Find where the given text appears and provide that cell's center as [x, y] coordinate. 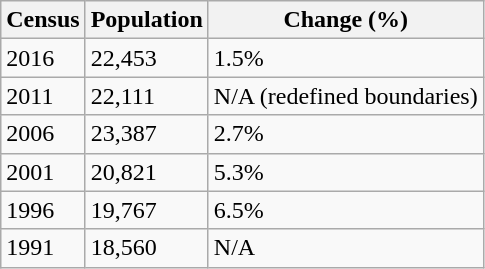
2011 [43, 96]
Change (%) [346, 20]
19,767 [146, 210]
2.7% [346, 134]
2001 [43, 172]
1996 [43, 210]
Population [146, 20]
2006 [43, 134]
22,111 [146, 96]
2016 [43, 58]
Census [43, 20]
18,560 [146, 248]
6.5% [346, 210]
1.5% [346, 58]
N/A [346, 248]
1991 [43, 248]
20,821 [146, 172]
5.3% [346, 172]
22,453 [146, 58]
N/A (redefined boundaries) [346, 96]
23,387 [146, 134]
